Find where the given text appears and provide that cell's center as [x, y] coordinate. 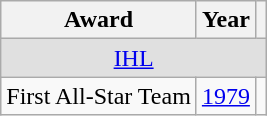
Award [99, 20]
IHL [134, 58]
Year [226, 20]
First All-Star Team [99, 96]
1979 [226, 96]
